Determine the (X, Y) coordinate at the center of the cell enclosing the given text.  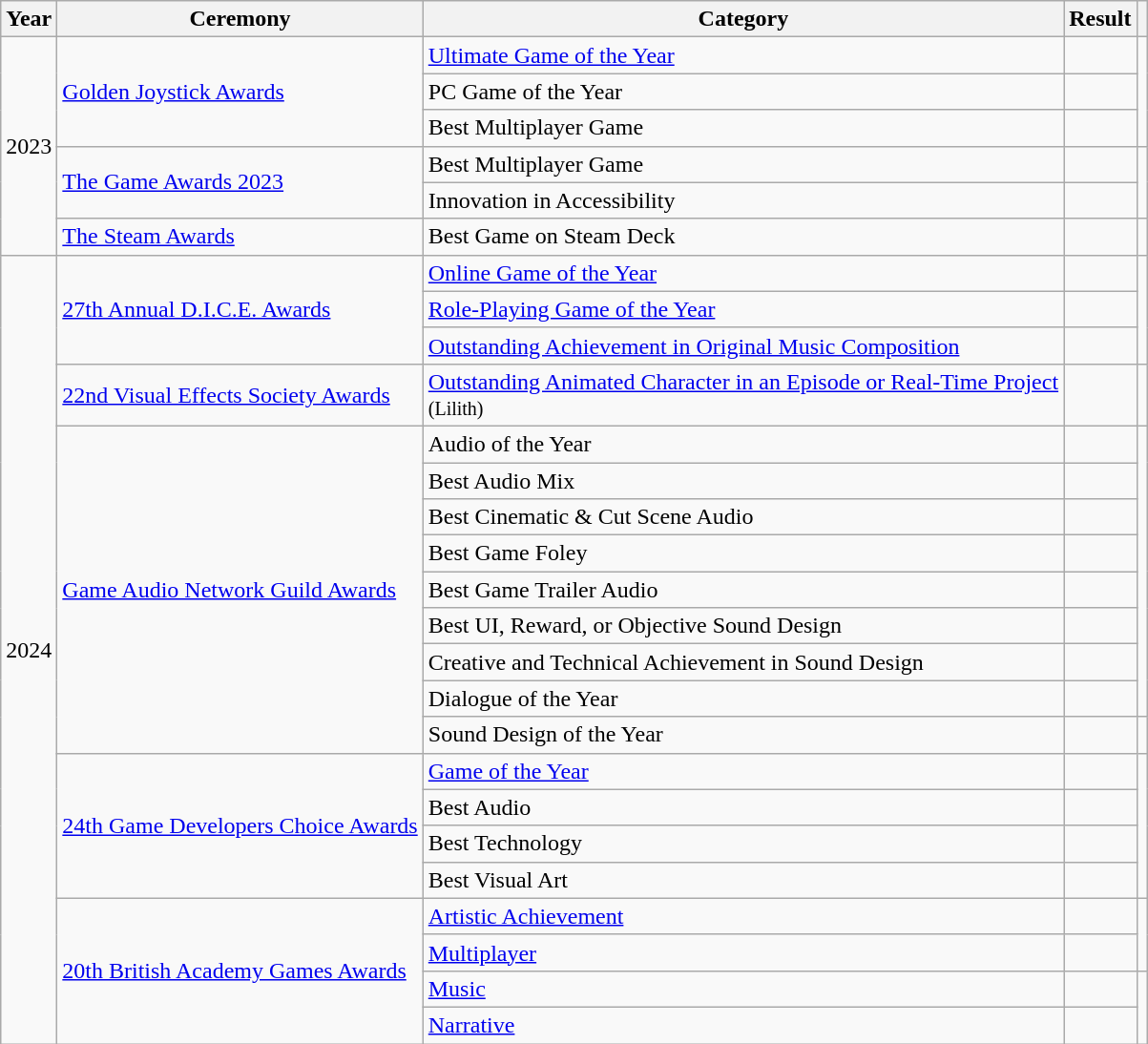
PC Game of the Year (742, 92)
Best Audio (742, 807)
Ceremony (240, 19)
Category (742, 19)
Best Game on Steam Deck (742, 237)
Outstanding Achievement in Original Music Composition (742, 345)
Year (29, 19)
Innovation in Accessibility (742, 200)
Game of the Year (742, 771)
2023 (29, 146)
20th British Academy Games Awards (240, 971)
Online Game of the Year (742, 273)
Result (1100, 19)
Game Audio Network Guild Awards (240, 590)
2024 (29, 649)
Multiplayer (742, 952)
Best Visual Art (742, 880)
Outstanding Animated Character in an Episode or Real-Time Project (Lilith) (742, 395)
Best Cinematic & Cut Scene Audio (742, 517)
Sound Design of the Year (742, 735)
Best Technology (742, 844)
Best UI, Reward, or Objective Sound Design (742, 626)
The Game Awards 2023 (240, 182)
Best Game Foley (742, 553)
Golden Joystick Awards (240, 92)
Role-Playing Game of the Year (742, 309)
The Steam Awards (240, 237)
Music (742, 989)
27th Annual D.I.C.E. Awards (240, 309)
Ultimate Game of the Year (742, 55)
Best Game Trailer Audio (742, 590)
Narrative (742, 1025)
24th Game Developers Choice Awards (240, 825)
Best Audio Mix (742, 480)
Dialogue of the Year (742, 699)
Artistic Achievement (742, 916)
22nd Visual Effects Society Awards (240, 395)
Audio of the Year (742, 444)
Creative and Technical Achievement in Sound Design (742, 662)
